Identify which cell holds the provided text, then report its [X, Y] central coordinate. 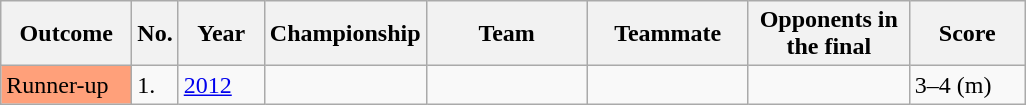
Outcome [66, 34]
Teammate [668, 34]
1. [155, 85]
3–4 (m) [967, 85]
Year [221, 34]
Team [506, 34]
Runner-up [66, 85]
Championship [345, 34]
No. [155, 34]
Opponents in the final [828, 34]
Score [967, 34]
2012 [221, 85]
